Return the (X, Y) coordinate for the center point of the cell that contains the specified text.  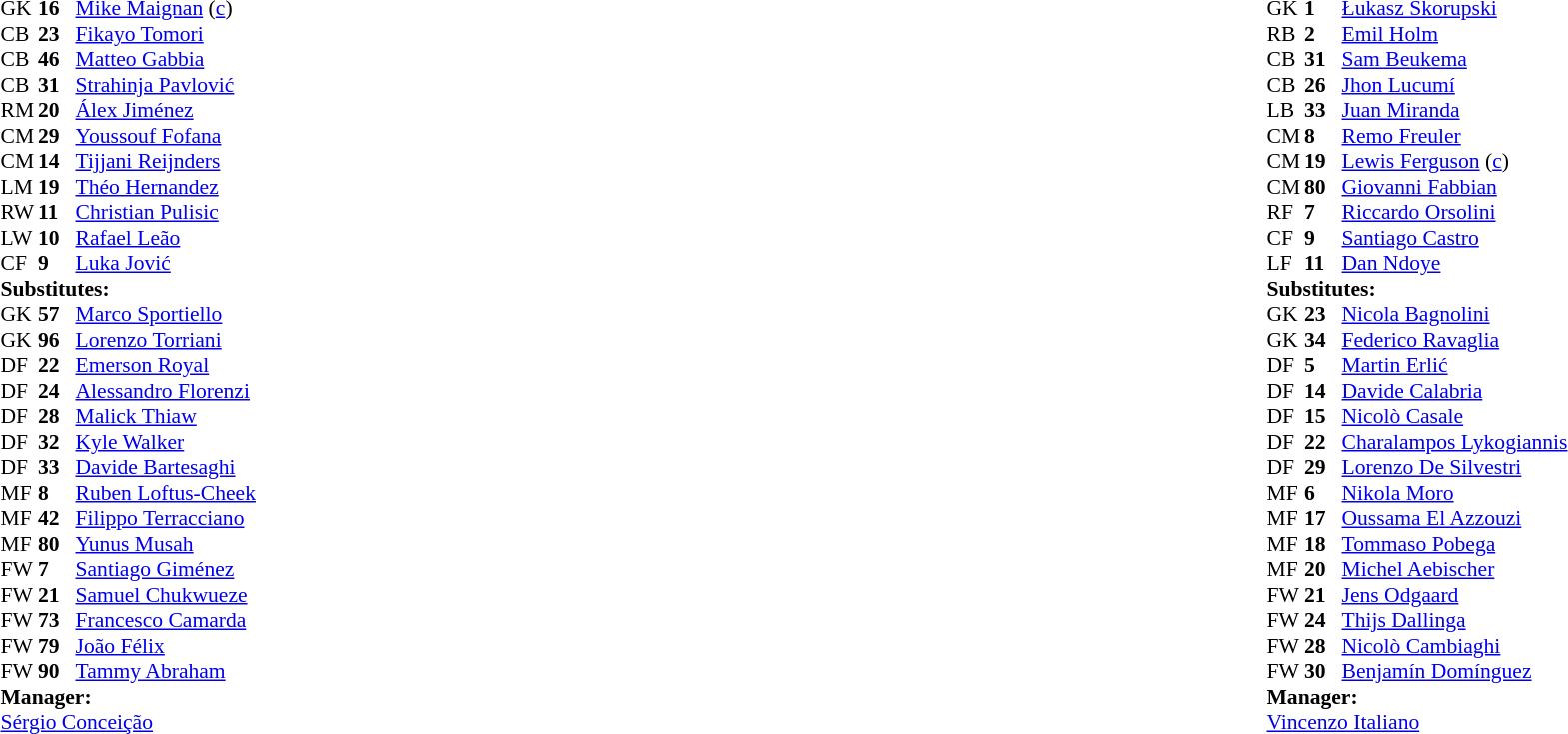
Nicolò Cambiaghi (1454, 646)
Rafael Leão (166, 238)
João Félix (166, 646)
Youssouf Fofana (166, 136)
Sam Beukema (1454, 59)
Marco Sportiello (166, 315)
Martin Erlić (1454, 365)
42 (57, 519)
Alessandro Florenzi (166, 391)
Remo Freuler (1454, 136)
RF (1285, 213)
Lewis Ferguson (c) (1454, 161)
17 (1323, 519)
Tammy Abraham (166, 671)
57 (57, 315)
Yunus Musah (166, 544)
Emil Holm (1454, 34)
90 (57, 671)
Ruben Loftus-Cheek (166, 493)
Jhon Lucumí (1454, 85)
LF (1285, 263)
Michel Aebischer (1454, 569)
Francesco Camarda (166, 621)
5 (1323, 365)
30 (1323, 671)
Oussama El Azzouzi (1454, 519)
Samuel Chukwueze (166, 595)
Santiago Castro (1454, 238)
LB (1285, 111)
Nicola Bagnolini (1454, 315)
Benjamín Domínguez (1454, 671)
Thijs Dallinga (1454, 621)
73 (57, 621)
LM (19, 187)
96 (57, 340)
Federico Ravaglia (1454, 340)
6 (1323, 493)
18 (1323, 544)
Emerson Royal (166, 365)
Davide Bartesaghi (166, 467)
15 (1323, 417)
LW (19, 238)
Luka Jović (166, 263)
2 (1323, 34)
32 (57, 442)
79 (57, 646)
26 (1323, 85)
Riccardo Orsolini (1454, 213)
Filippo Terracciano (166, 519)
Dan Ndoye (1454, 263)
Davide Calabria (1454, 391)
Nikola Moro (1454, 493)
Théo Hernandez (166, 187)
Juan Miranda (1454, 111)
Kyle Walker (166, 442)
Fikayo Tomori (166, 34)
RW (19, 213)
Tijjani Reijnders (166, 161)
Santiago Giménez (166, 569)
46 (57, 59)
Christian Pulisic (166, 213)
Nicolò Casale (1454, 417)
Jens Odgaard (1454, 595)
Lorenzo Torriani (166, 340)
Strahinja Pavlović (166, 85)
Malick Thiaw (166, 417)
Charalampos Lykogiannis (1454, 442)
Lorenzo De Silvestri (1454, 467)
10 (57, 238)
Matteo Gabbia (166, 59)
Tommaso Pobega (1454, 544)
Giovanni Fabbian (1454, 187)
RM (19, 111)
Álex Jiménez (166, 111)
RB (1285, 34)
34 (1323, 340)
